Detect which cell encompasses the target text, then output its [X, Y] center coordinate. 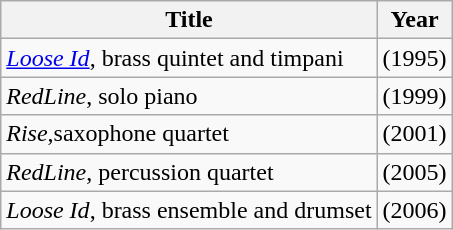
Loose Id, brass quintet and timpani [189, 58]
(1995) [414, 58]
Rise,saxophone quartet [189, 134]
Title [189, 20]
(2006) [414, 210]
(1999) [414, 96]
RedLine, percussion quartet [189, 172]
(2001) [414, 134]
Year [414, 20]
(2005) [414, 172]
RedLine, solo piano [189, 96]
Loose Id, brass ensemble and drumset [189, 210]
